Return the (X, Y) coordinate for the center point of the cell that contains the specified text.  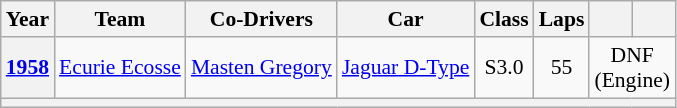
55 (562, 68)
1958 (28, 68)
Class (504, 19)
Masten Gregory (262, 68)
Year (28, 19)
Co-Drivers (262, 19)
S3.0 (504, 68)
DNF(Engine) (632, 68)
Jaguar D-Type (406, 68)
Laps (562, 19)
Car (406, 19)
Ecurie Ecosse (120, 68)
Team (120, 19)
